Detect which cell encompasses the target text, then output its (X, Y) center coordinate. 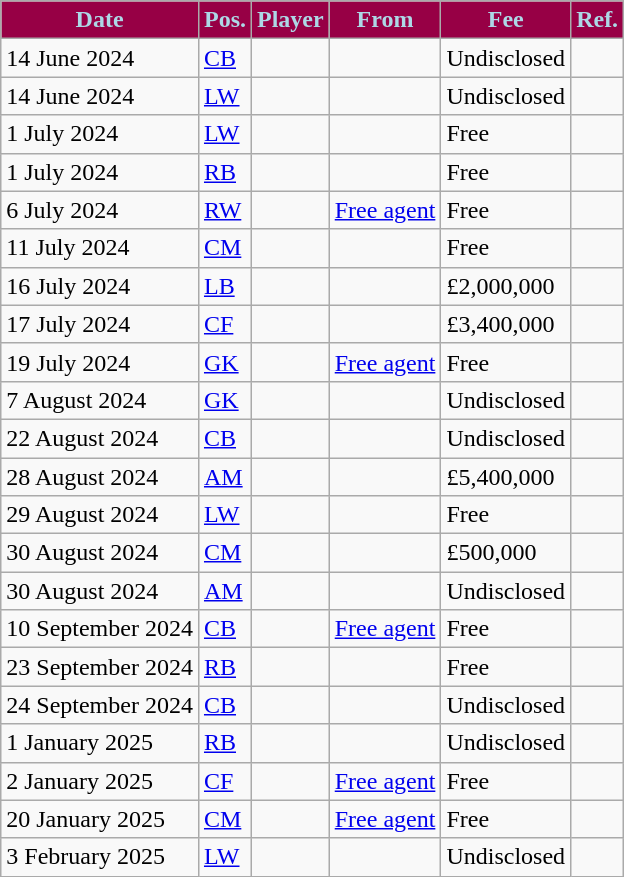
Date (100, 20)
£3,400,000 (506, 324)
LB (224, 286)
2 January 2025 (100, 781)
22 August 2024 (100, 438)
Pos. (224, 20)
16 July 2024 (100, 286)
RW (224, 210)
19 July 2024 (100, 362)
Ref. (598, 20)
29 August 2024 (100, 515)
24 September 2024 (100, 705)
1 January 2025 (100, 743)
Fee (506, 20)
Player (291, 20)
28 August 2024 (100, 477)
7 August 2024 (100, 400)
11 July 2024 (100, 248)
£5,400,000 (506, 477)
£500,000 (506, 553)
3 February 2025 (100, 857)
From (385, 20)
17 July 2024 (100, 324)
20 January 2025 (100, 819)
23 September 2024 (100, 667)
6 July 2024 (100, 210)
£2,000,000 (506, 286)
10 September 2024 (100, 629)
